Pinpoint the cell where the given text exists, returning its [x, y] midpoint coordinate. 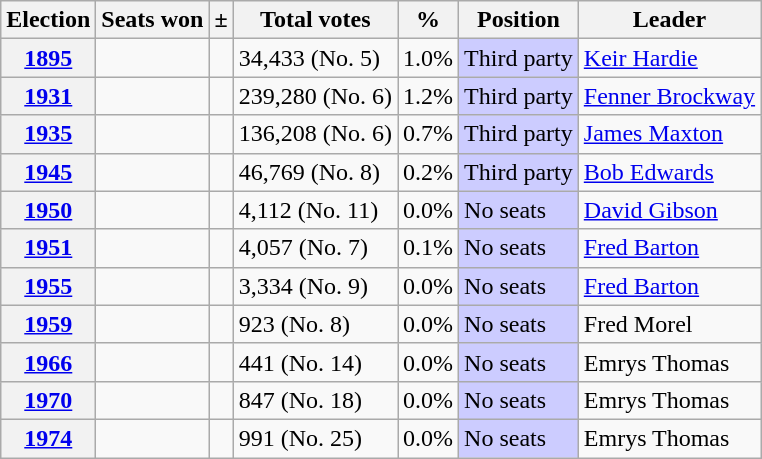
1.0% [428, 58]
923 (No. 8) [315, 324]
James Maxton [669, 134]
136,208 (No. 6) [315, 134]
Position [519, 20]
441 (No. 14) [315, 362]
1970 [48, 400]
4,057 (No. 7) [315, 248]
1945 [48, 172]
46,769 (No. 8) [315, 172]
Fred Morel [669, 324]
0.7% [428, 134]
% [428, 20]
1959 [48, 324]
3,334 (No. 9) [315, 286]
4,112 (No. 11) [315, 210]
991 (No. 25) [315, 438]
± [221, 20]
239,280 (No. 6) [315, 96]
1955 [48, 286]
Leader [669, 20]
Total votes [315, 20]
1935 [48, 134]
Bob Edwards [669, 172]
847 (No. 18) [315, 400]
1.2% [428, 96]
1895 [48, 58]
Fenner Brockway [669, 96]
David Gibson [669, 210]
0.1% [428, 248]
1974 [48, 438]
Keir Hardie [669, 58]
34,433 (No. 5) [315, 58]
1931 [48, 96]
1951 [48, 248]
1950 [48, 210]
0.2% [428, 172]
Seats won [152, 20]
1966 [48, 362]
Election [48, 20]
